For the text-containing cell, return its midpoint in (X, Y) coordinate format. 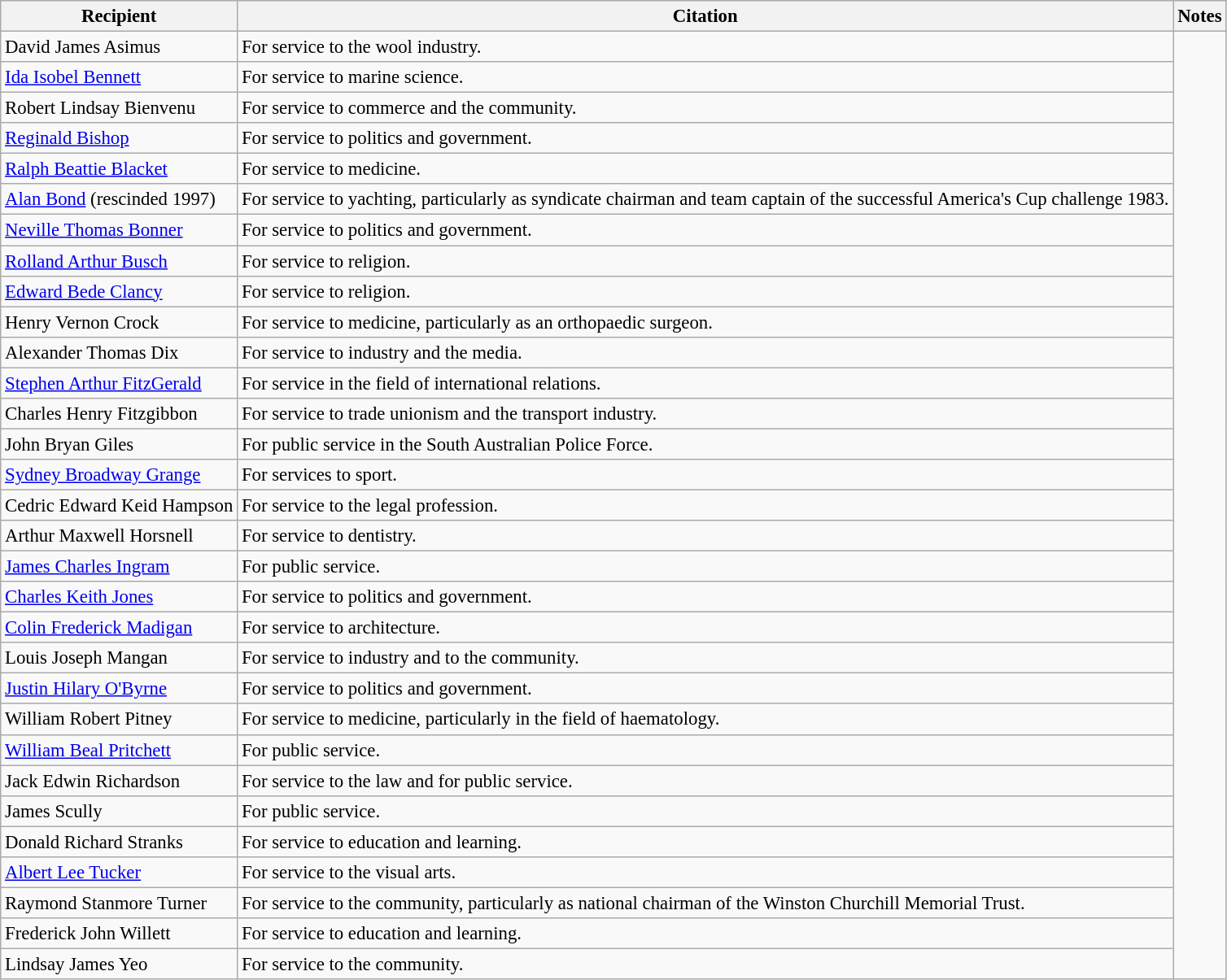
Frederick John Willett (119, 934)
Ralph Beattie Blacket (119, 169)
Donald Richard Stranks (119, 842)
Albert Lee Tucker (119, 873)
For service to the law and for public service. (705, 781)
Louis Joseph Mangan (119, 658)
Henry Vernon Crock (119, 322)
Charles Henry Fitzgibbon (119, 414)
For service to medicine, particularly in the field of haematology. (705, 720)
For service to the community, particularly as national chairman of the Winston Churchill Memorial Trust. (705, 903)
For service to industry and to the community. (705, 658)
James Scully (119, 811)
Colin Frederick Madigan (119, 628)
For service to architecture. (705, 628)
Rolland Arthur Busch (119, 261)
For public service in the South Australian Police Force. (705, 444)
Lindsay James Yeo (119, 964)
William Beal Pritchett (119, 750)
Jack Edwin Richardson (119, 781)
Reginald Bishop (119, 138)
Neville Thomas Bonner (119, 230)
Robert Lindsay Bienvenu (119, 108)
For service to medicine, particularly as an orthopaedic surgeon. (705, 322)
For service to medicine. (705, 169)
Citation (705, 16)
For service to the visual arts. (705, 873)
For service to industry and the media. (705, 352)
Raymond Stanmore Turner (119, 903)
Justin Hilary O'Byrne (119, 689)
For service to marine science. (705, 77)
Cedric Edward Keid Hampson (119, 505)
For service to the wool industry. (705, 47)
James Charles Ingram (119, 567)
For service to the legal profession. (705, 505)
Recipient (119, 16)
For service to yachting, particularly as syndicate chairman and team captain of the successful America's Cup challenge 1983. (705, 199)
Stephen Arthur FitzGerald (119, 383)
Notes (1199, 16)
For services to sport. (705, 475)
For service to dentistry. (705, 536)
Edward Bede Clancy (119, 291)
For service to the community. (705, 964)
For service to commerce and the community. (705, 108)
John Bryan Giles (119, 444)
For service in the field of international relations. (705, 383)
Ida Isobel Bennett (119, 77)
Arthur Maxwell Horsnell (119, 536)
For service to trade unionism and the transport industry. (705, 414)
Charles Keith Jones (119, 597)
David James Asimus (119, 47)
Sydney Broadway Grange (119, 475)
William Robert Pitney (119, 720)
Alan Bond (rescinded 1997) (119, 199)
Alexander Thomas Dix (119, 352)
